Detect which cell encompasses the target text, then output its (x, y) center coordinate. 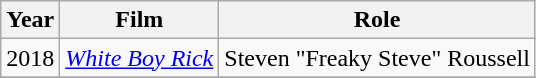
Film (140, 20)
Steven "Freaky Steve" Roussell (378, 58)
White Boy Rick (140, 58)
Role (378, 20)
Year (30, 20)
2018 (30, 58)
